Scan for the cell matching the given text and deliver its (X, Y) coordinate at center. 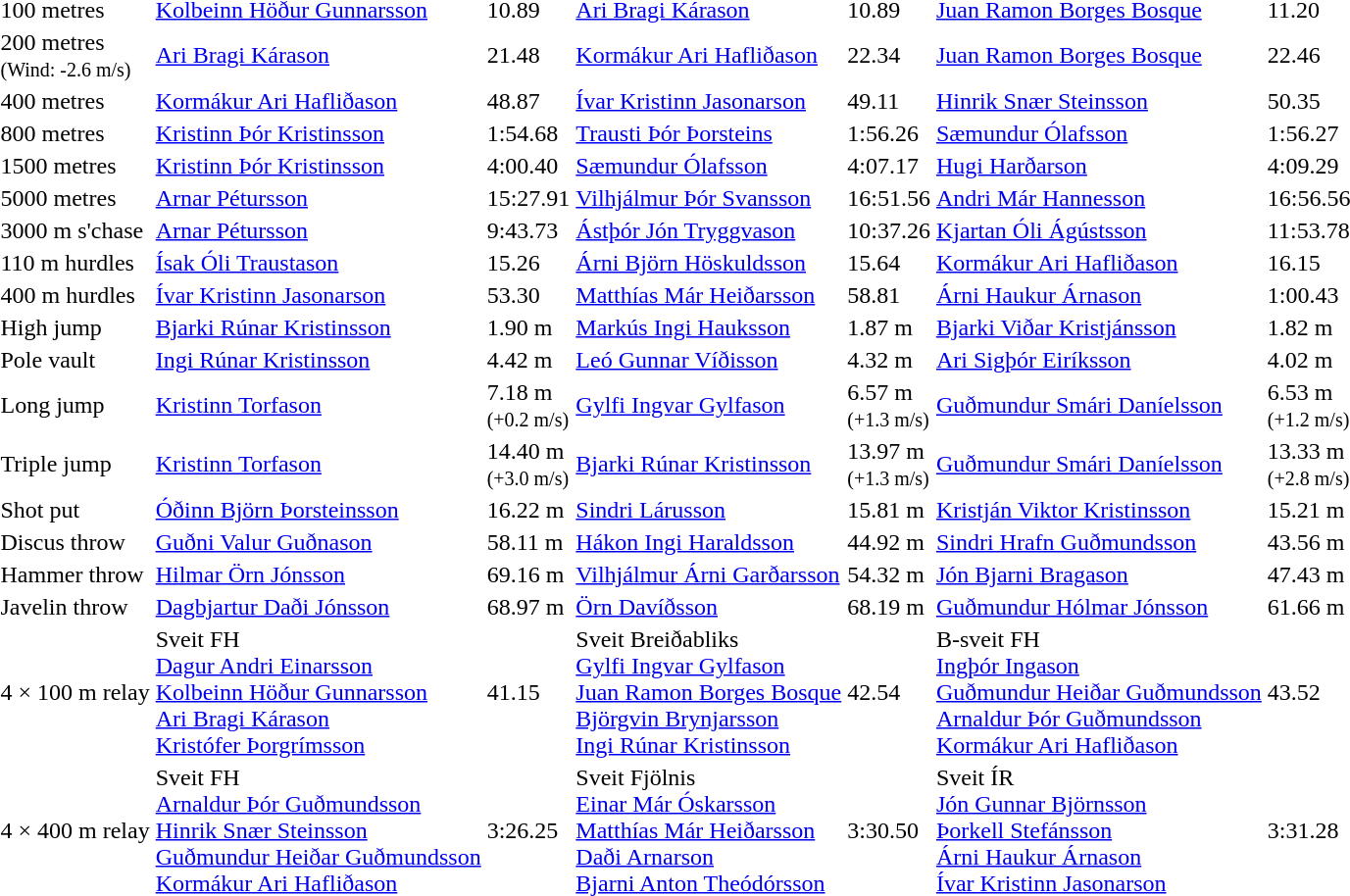
1:54.68 (528, 133)
Ingi Rúnar Kristinsson (318, 360)
Örn Davíðsson (709, 607)
1:56.26 (889, 133)
Andri Már Hannesson (1098, 198)
7.18 m(+0.2 m/s) (528, 406)
Árni Björn Höskuldsson (709, 263)
Sindri Lárusson (709, 510)
B-sveit FH Ingþór IngasonGuðmundur Heiðar GuðmundssonArnaldur Þór GuðmundssonKormákur Ari Hafliðason (1098, 692)
Hilmar Örn Jónsson (318, 574)
15.26 (528, 263)
Sindri Hrafn Guðmundsson (1098, 542)
41.15 (528, 692)
Árni Haukur Árnason (1098, 295)
14.40 m(+3.0 m/s) (528, 465)
Guðni Valur Guðnason (318, 542)
Bjarki Viðar Kristjánsson (1098, 327)
Hákon Ingi Haraldsson (709, 542)
15:27.91 (528, 198)
Gylfi Ingvar Gylfason (709, 406)
Sveit Breiðabliks Gylfi Ingvar GylfasonJuan Ramon Borges BosqueBjörgvin BrynjarssonIngi Rúnar Kristinsson (709, 692)
4:07.17 (889, 166)
Sveit FH Dagur Andri EinarssonKolbeinn Höður GunnarssonAri Bragi KárasonKristófer Þorgrímsson (318, 692)
69.16 m (528, 574)
Ari Bragi Kárason (318, 55)
58.81 (889, 295)
48.87 (528, 101)
4:00.40 (528, 166)
Matthías Már Heiðarsson (709, 295)
16:51.56 (889, 198)
21.48 (528, 55)
4.32 m (889, 360)
Óðinn Björn Þorsteinsson (318, 510)
Trausti Þór Þorsteins (709, 133)
Markús Ingi Hauksson (709, 327)
Hugi Harðarson (1098, 166)
9:43.73 (528, 230)
Ísak Óli Traustason (318, 263)
53.30 (528, 295)
Kristján Viktor Kristinsson (1098, 510)
13.97 m(+1.3 m/s) (889, 465)
Dagbjartur Daði Jónsson (318, 607)
58.11 m (528, 542)
22.34 (889, 55)
15.81 m (889, 510)
49.11 (889, 101)
Kjartan Óli Ágústsson (1098, 230)
15.64 (889, 263)
54.32 m (889, 574)
Ástþór Jón Tryggvason (709, 230)
Juan Ramon Borges Bosque (1098, 55)
Hinrik Snær Steinsson (1098, 101)
Leó Gunnar Víðisson (709, 360)
Guðmundur Hólmar Jónsson (1098, 607)
1.90 m (528, 327)
68.97 m (528, 607)
16.22 m (528, 510)
44.92 m (889, 542)
42.54 (889, 692)
Jón Bjarni Bragason (1098, 574)
4.42 m (528, 360)
6.57 m(+1.3 m/s) (889, 406)
Vilhjálmur Þór Svansson (709, 198)
Ari Sigþór Eiríksson (1098, 360)
1.87 m (889, 327)
10:37.26 (889, 230)
Vilhjálmur Árni Garðarsson (709, 574)
68.19 m (889, 607)
